Locate the cell with the specified text and output its [X, Y] center coordinate. 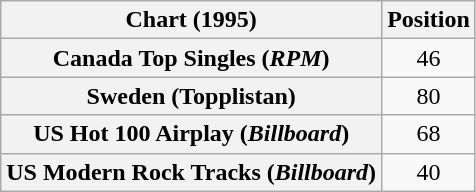
US Hot 100 Airplay (Billboard) [192, 134]
Position [429, 20]
68 [429, 134]
Canada Top Singles (RPM) [192, 58]
US Modern Rock Tracks (Billboard) [192, 172]
80 [429, 96]
46 [429, 58]
Sweden (Topplistan) [192, 96]
Chart (1995) [192, 20]
40 [429, 172]
